Provide the (x, y) coordinate of the cell's center where the given text is located.  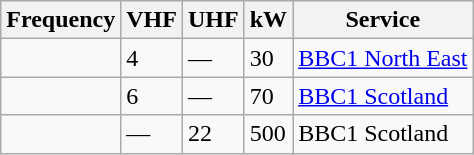
4 (152, 58)
VHF (152, 20)
kW (268, 20)
UHF (213, 20)
30 (268, 58)
70 (268, 96)
Service (383, 20)
6 (152, 96)
BBC1 North East (383, 58)
22 (213, 134)
Frequency (61, 20)
500 (268, 134)
